Return the [X, Y] coordinate for the center point of the cell that contains the specified text.  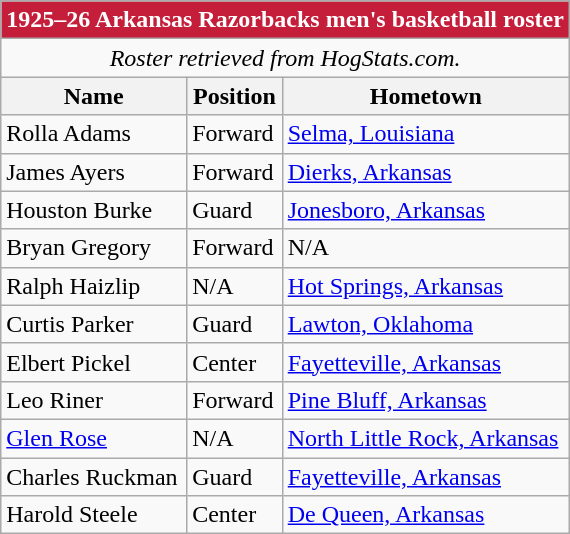
1925–26 Arkansas Razorbacks men's basketball roster [286, 20]
Jonesboro, Arkansas [426, 210]
Name [94, 96]
Harold Steele [94, 515]
Charles Ruckman [94, 477]
Leo Riner [94, 400]
Elbert Pickel [94, 362]
Dierks, Arkansas [426, 172]
De Queen, Arkansas [426, 515]
Position [235, 96]
Bryan Gregory [94, 248]
Glen Rose [94, 438]
Pine Bluff, Arkansas [426, 400]
Selma, Louisiana [426, 134]
Lawton, Oklahoma [426, 324]
Ralph Haizlip [94, 286]
Roster retrieved from HogStats.com. [286, 58]
Rolla Adams [94, 134]
Hometown [426, 96]
James Ayers [94, 172]
Houston Burke [94, 210]
Curtis Parker [94, 324]
Hot Springs, Arkansas [426, 286]
North Little Rock, Arkansas [426, 438]
